Extract the [x, y] coordinate from the center of the cell holding the provided text.  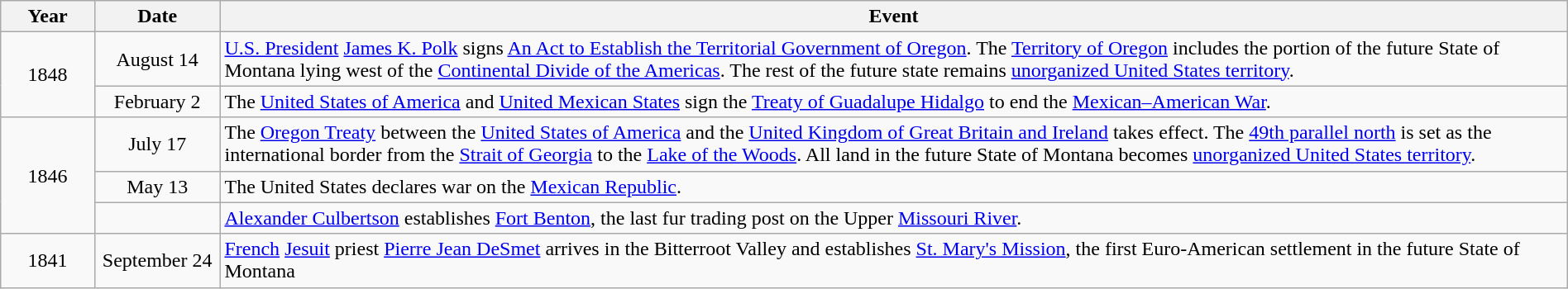
1846 [48, 175]
Alexander Culbertson establishes Fort Benton, the last fur trading post on the Upper Missouri River. [893, 218]
February 2 [157, 102]
Year [48, 17]
1841 [48, 261]
The United States of America and United Mexican States sign the Treaty of Guadalupe Hidalgo to end the Mexican–American War. [893, 102]
Event [893, 17]
July 17 [157, 144]
May 13 [157, 187]
August 14 [157, 59]
The United States declares war on the Mexican Republic. [893, 187]
1848 [48, 74]
Date [157, 17]
September 24 [157, 261]
